From the cell containing the given text, extract its center point as (X, Y) coordinate. 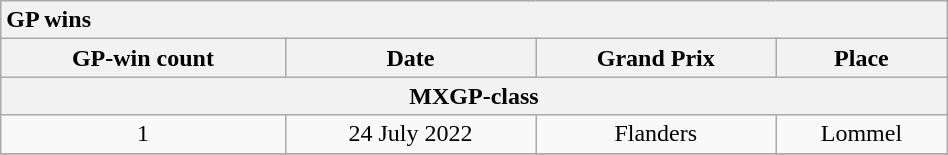
Place (862, 58)
24 July 2022 (410, 134)
Date (410, 58)
GP wins (474, 20)
MXGP-class (474, 96)
GP-win count (143, 58)
1 (143, 134)
Flanders (656, 134)
Grand Prix (656, 58)
Lommel (862, 134)
